Capture the cell that displays the provided text and extract its [X, Y] central coordinate. 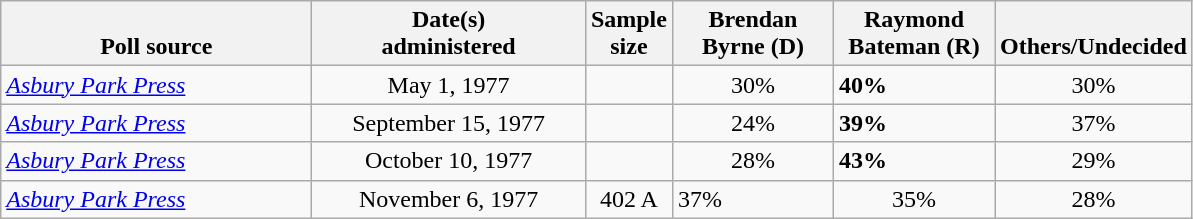
September 15, 1977 [449, 123]
40% [914, 85]
43% [914, 161]
November 6, 1977 [449, 199]
October 10, 1977 [449, 161]
Poll source [156, 34]
35% [914, 199]
24% [752, 123]
Date(s)administered [449, 34]
May 1, 1977 [449, 85]
402 A [628, 199]
BrendanByrne (D) [752, 34]
Samplesize [628, 34]
Others/Undecided [1094, 34]
39% [914, 123]
29% [1094, 161]
RaymondBateman (R) [914, 34]
